Provide the [x, y] coordinate of the cell's center where the given text is located.  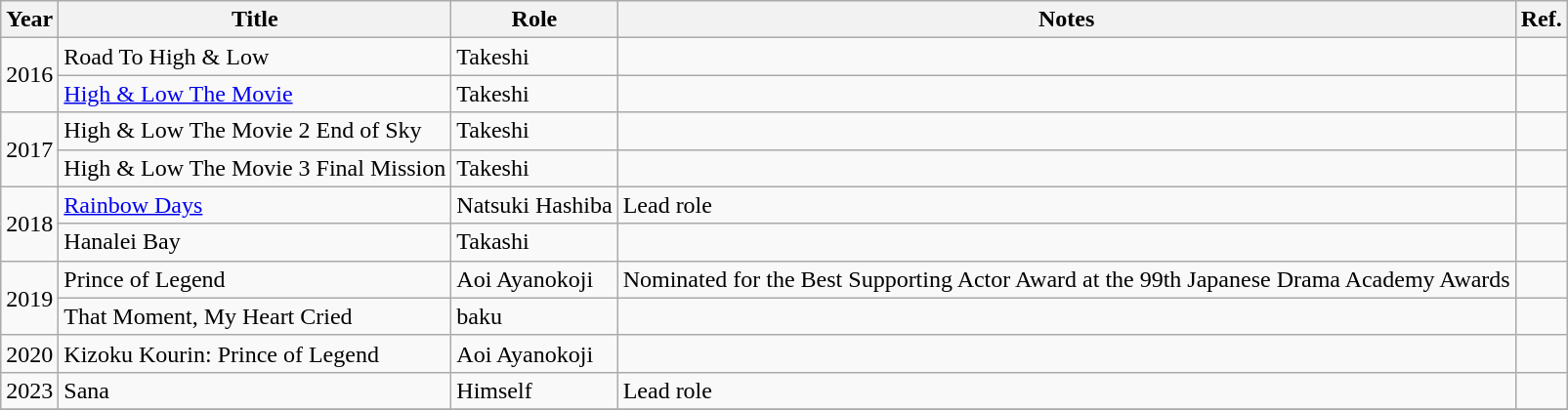
Notes [1067, 20]
Natsuki Hashiba [534, 205]
Rainbow Days [255, 205]
2020 [29, 353]
2023 [29, 390]
High & Low The Movie 3 Final Mission [255, 168]
Title [255, 20]
2018 [29, 224]
Year [29, 20]
2017 [29, 149]
Road To High & Low [255, 57]
Prince of Legend [255, 279]
2016 [29, 75]
Himself [534, 390]
That Moment, My Heart Cried [255, 316]
Sana [255, 390]
Nominated for the Best Supporting Actor Award at the 99th Japanese Drama Academy Awards [1067, 279]
Takashi [534, 242]
2019 [29, 298]
Role [534, 20]
High & Low The Movie [255, 94]
High & Low The Movie 2 End of Sky [255, 131]
Hanalei Bay [255, 242]
Ref. [1542, 20]
baku [534, 316]
Kizoku Kourin: Prince of Legend [255, 353]
